Extract the [X, Y] coordinate from the center of the cell holding the provided text.  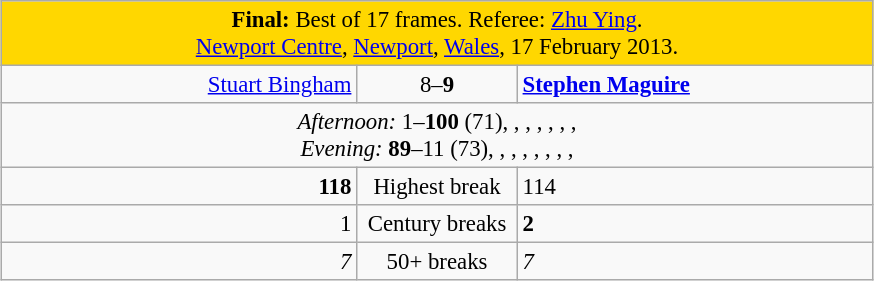
8–9 [438, 85]
Stuart Bingham [179, 85]
Afternoon: 1–100 (71), , , , , , , Evening: 89–11 (73), , , , , , , , [437, 136]
118 [179, 187]
1 [179, 224]
50+ breaks [438, 262]
Final: Best of 17 frames. Referee: Zhu Ying.Newport Centre, Newport, Wales, 17 February 2013. [437, 34]
2 [695, 224]
Stephen Maguire [695, 85]
114 [695, 187]
Century breaks [438, 224]
Highest break [438, 187]
